Provide the (x, y) coordinate of the cell's center where the given text is located.  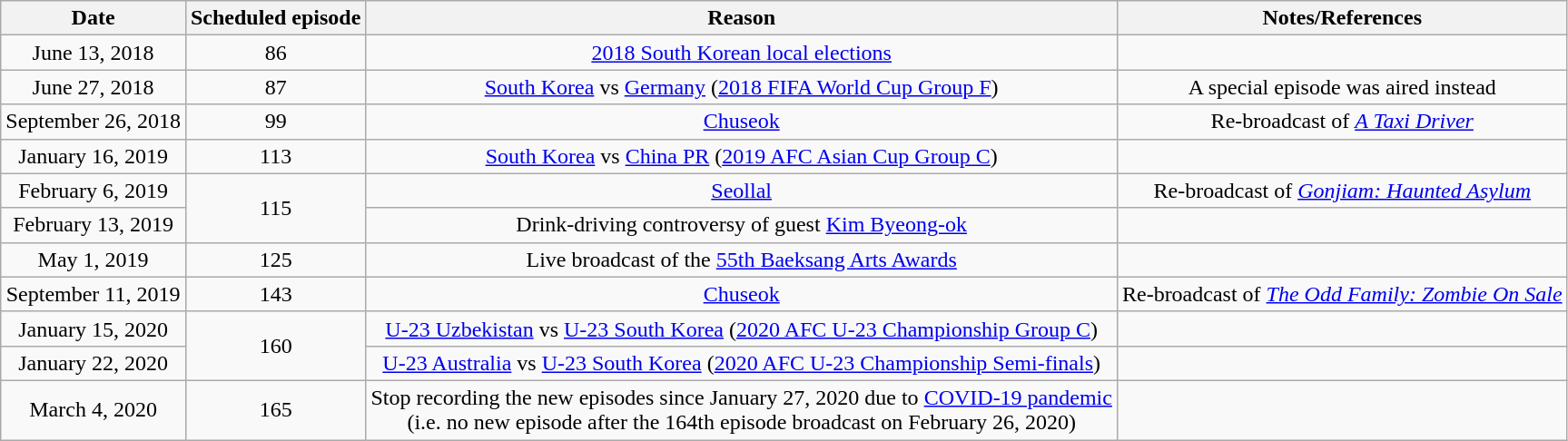
Date (94, 18)
Seollal (742, 191)
165 (275, 410)
January 22, 2020 (94, 363)
Notes/References (1342, 18)
Live broadcast of the 55th Baeksang Arts Awards (742, 260)
February 13, 2019 (94, 225)
March 4, 2020 (94, 410)
87 (275, 87)
Re-broadcast of Gonjiam: Haunted Asylum (1342, 191)
South Korea vs Germany (2018 FIFA World Cup Group F) (742, 87)
February 6, 2019 (94, 191)
115 (275, 208)
160 (275, 346)
September 11, 2019 (94, 294)
A special episode was aired instead (1342, 87)
September 26, 2018 (94, 122)
May 1, 2019 (94, 260)
Scheduled episode (275, 18)
Re-broadcast of A Taxi Driver (1342, 122)
Re-broadcast of The Odd Family: Zombie On Sale (1342, 294)
2018 South Korean local elections (742, 53)
January 16, 2019 (94, 156)
113 (275, 156)
U-23 Uzbekistan vs U-23 South Korea (2020 AFC U-23 Championship Group C) (742, 328)
June 27, 2018 (94, 87)
143 (275, 294)
June 13, 2018 (94, 53)
U-23 Australia vs U-23 South Korea (2020 AFC U-23 Championship Semi-finals) (742, 363)
Reason (742, 18)
Drink-driving controversy of guest Kim Byeong-ok (742, 225)
South Korea vs China PR (2019 AFC Asian Cup Group C) (742, 156)
125 (275, 260)
99 (275, 122)
January 15, 2020 (94, 328)
86 (275, 53)
